Extract the [X, Y] coordinate from the center of the cell holding the provided text.  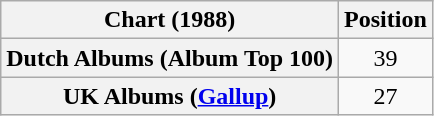
39 [386, 58]
Position [386, 20]
Dutch Albums (Album Top 100) [170, 58]
UK Albums (Gallup) [170, 96]
Chart (1988) [170, 20]
27 [386, 96]
